Locate the cell with the specified text and output its (X, Y) center coordinate. 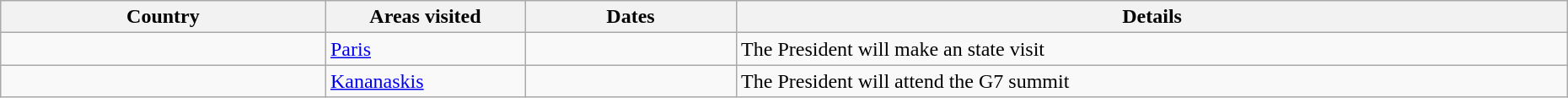
Areas visited (425, 17)
Paris (425, 49)
Country (163, 17)
The President will attend the G7 summit (1152, 81)
Details (1152, 17)
The President will make an state visit (1152, 49)
Kananaskis (425, 81)
Dates (631, 17)
